Scan for the cell matching the given text and deliver its [x, y] coordinate at center. 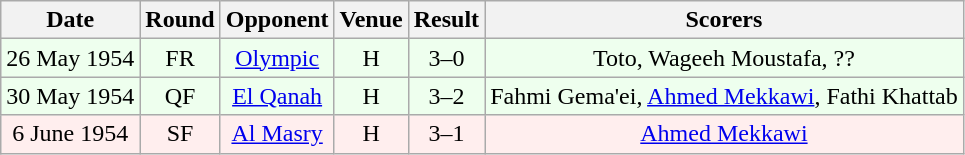
Toto, Wageeh Moustafa, ?? [724, 58]
Opponent [277, 20]
Date [70, 20]
Scorers [724, 20]
FR [180, 58]
Ahmed Mekkawi [724, 134]
Olympic [277, 58]
Venue [371, 20]
SF [180, 134]
Result [446, 20]
6 June 1954 [70, 134]
Round [180, 20]
Al Masry [277, 134]
30 May 1954 [70, 96]
3–0 [446, 58]
QF [180, 96]
Fahmi Gema'ei, Ahmed Mekkawi, Fathi Khattab [724, 96]
El Qanah [277, 96]
3–1 [446, 134]
3–2 [446, 96]
26 May 1954 [70, 58]
